Scan for the cell matching the given text and deliver its (X, Y) coordinate at center. 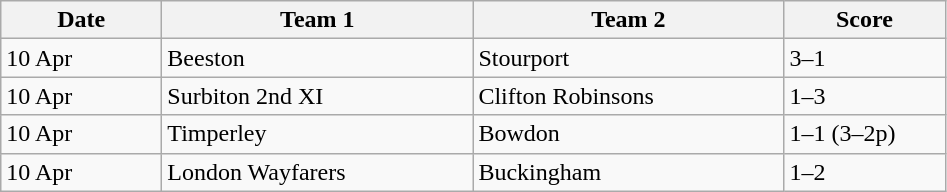
Bowdon (628, 134)
Beeston (318, 58)
Buckingham (628, 172)
Team 2 (628, 20)
Clifton Robinsons (628, 96)
Surbiton 2nd XI (318, 96)
Date (82, 20)
1–1 (3–2p) (864, 134)
Team 1 (318, 20)
1–2 (864, 172)
Score (864, 20)
Timperley (318, 134)
London Wayfarers (318, 172)
3–1 (864, 58)
Stourport (628, 58)
1–3 (864, 96)
